Return (X, Y) of the center of cell containing provided text 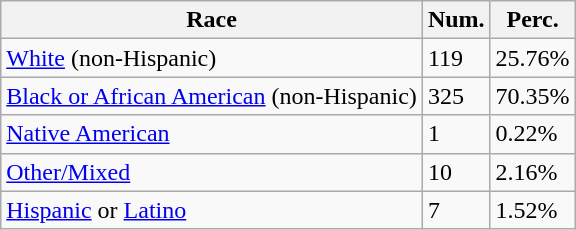
Hispanic or Latino (212, 210)
25.76% (532, 58)
70.35% (532, 96)
White (non-Hispanic) (212, 58)
2.16% (532, 172)
325 (456, 96)
119 (456, 58)
Other/Mixed (212, 172)
1 (456, 134)
Native American (212, 134)
Race (212, 20)
7 (456, 210)
Num. (456, 20)
Black or African American (non-Hispanic) (212, 96)
10 (456, 172)
0.22% (532, 134)
Perc. (532, 20)
1.52% (532, 210)
